Scan for the cell matching the given text and deliver its (X, Y) coordinate at center. 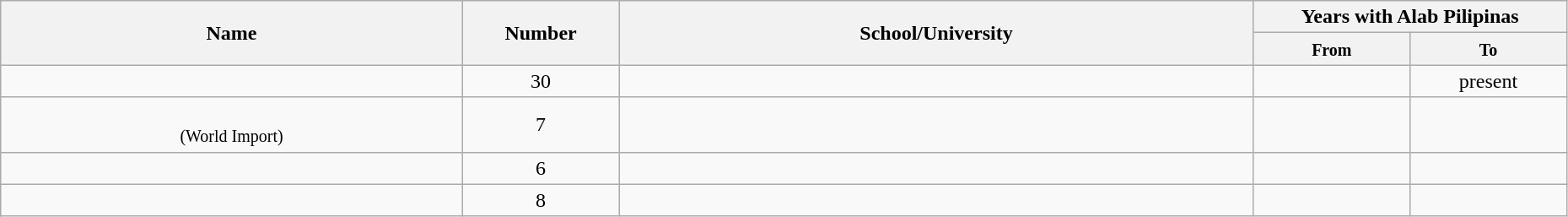
7 (541, 125)
(World Import) (232, 125)
From (1332, 49)
30 (541, 81)
Number (541, 33)
6 (541, 168)
present (1489, 81)
8 (541, 200)
Years with Alab Pilipinas (1410, 17)
To (1489, 49)
Name (232, 33)
School/University (936, 33)
